Identify which cell holds the provided text, then report its (X, Y) central coordinate. 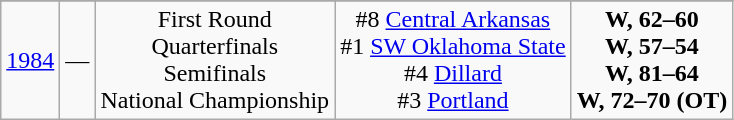
W, 62–60W, 57–54W, 81–64W, 72–70 (OT) (652, 60)
1984 (30, 60)
— (78, 60)
#8 Central Arkansas#1 SW Oklahoma State#4 Dillard#3 Portland (454, 60)
First RoundQuarterfinalsSemifinalsNational Championship (215, 60)
